Identify which cell holds the provided text, then report its [x, y] central coordinate. 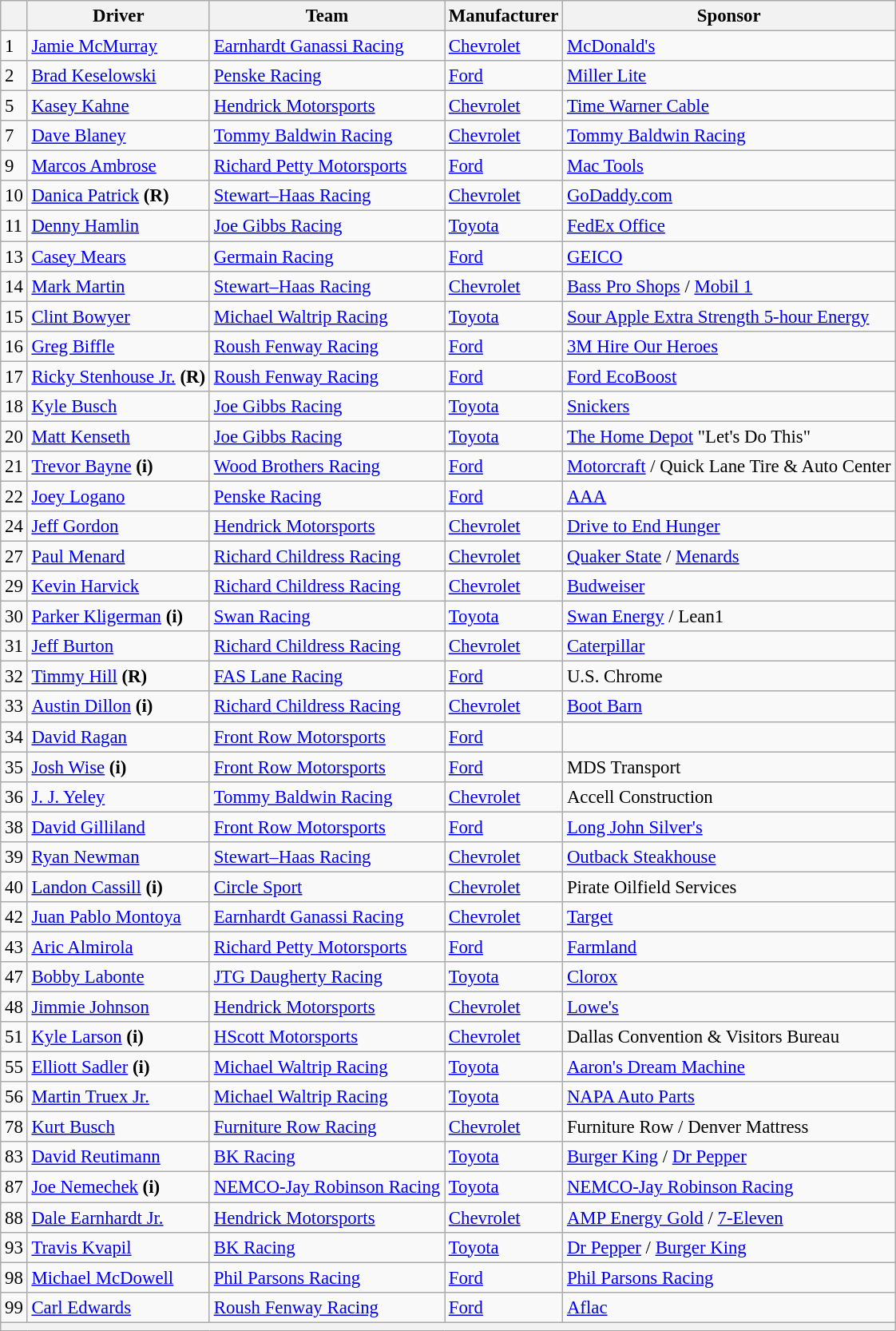
13 [14, 256]
Ryan Newman [118, 857]
Carl Edwards [118, 1307]
Joey Logano [118, 496]
7 [14, 136]
47 [14, 977]
Matt Kenseth [118, 436]
10 [14, 196]
Quaker State / Menards [729, 557]
Jimmie Johnson [118, 1007]
Jeff Burton [118, 646]
Team [327, 16]
Kevin Harvick [118, 586]
99 [14, 1307]
33 [14, 707]
35 [14, 767]
Joe Nemechek (i) [118, 1187]
David Reutimann [118, 1158]
Kyle Busch [118, 407]
Clorox [729, 977]
Elliott Sadler (i) [118, 1067]
Jamie McMurray [118, 46]
Accell Construction [729, 797]
15 [14, 316]
Caterpillar [729, 646]
Parker Kligerman (i) [118, 617]
Kurt Busch [118, 1127]
Mark Martin [118, 286]
Trevor Bayne (i) [118, 467]
Miller Lite [729, 76]
56 [14, 1097]
Danica Patrick (R) [118, 196]
36 [14, 797]
Swan Energy / Lean1 [729, 617]
98 [14, 1277]
Furniture Row Racing [327, 1127]
Wood Brothers Racing [327, 467]
Dallas Convention & Visitors Bureau [729, 1037]
24 [14, 526]
Casey Mears [118, 256]
Michael McDowell [118, 1277]
9 [14, 166]
Manufacturer [503, 16]
Lowe's [729, 1007]
22 [14, 496]
Budweiser [729, 586]
J. J. Yeley [118, 797]
Snickers [729, 407]
93 [14, 1247]
29 [14, 586]
17 [14, 376]
87 [14, 1187]
Farmland [729, 947]
48 [14, 1007]
GoDaddy.com [729, 196]
30 [14, 617]
Burger King / Dr Pepper [729, 1158]
The Home Depot "Let's Do This" [729, 436]
Denny Hamlin [118, 226]
32 [14, 677]
Pirate Oilfield Services [729, 887]
78 [14, 1127]
14 [14, 286]
Germain Racing [327, 256]
Austin Dillon (i) [118, 707]
55 [14, 1067]
Sponsor [729, 16]
18 [14, 407]
Timmy Hill (R) [118, 677]
Martin Truex Jr. [118, 1097]
Drive to End Hunger [729, 526]
Greg Biffle [118, 346]
Boot Barn [729, 707]
HScott Motorsports [327, 1037]
Travis Kvapil [118, 1247]
83 [14, 1158]
11 [14, 226]
Time Warner Cable [729, 106]
McDonald's [729, 46]
Bass Pro Shops / Mobil 1 [729, 286]
Kasey Kahne [118, 106]
34 [14, 737]
5 [14, 106]
16 [14, 346]
38 [14, 827]
Swan Racing [327, 617]
Outback Steakhouse [729, 857]
Aflac [729, 1307]
JTG Daugherty Racing [327, 977]
Aric Almirola [118, 947]
2 [14, 76]
AMP Energy Gold / 7-Eleven [729, 1218]
Driver [118, 16]
AAA [729, 496]
Target [729, 917]
Dr Pepper / Burger King [729, 1247]
Dale Earnhardt Jr. [118, 1218]
Paul Menard [118, 557]
Bobby Labonte [118, 977]
Long John Silver's [729, 827]
Jeff Gordon [118, 526]
Clint Bowyer [118, 316]
Ford EcoBoost [729, 376]
David Gilliland [118, 827]
Aaron's Dream Machine [729, 1067]
42 [14, 917]
Brad Keselowski [118, 76]
Dave Blaney [118, 136]
Circle Sport [327, 887]
1 [14, 46]
20 [14, 436]
Furniture Row / Denver Mattress [729, 1127]
FAS Lane Racing [327, 677]
88 [14, 1218]
40 [14, 887]
27 [14, 557]
Marcos Ambrose [118, 166]
Josh Wise (i) [118, 767]
NAPA Auto Parts [729, 1097]
David Ragan [118, 737]
GEICO [729, 256]
Motorcraft / Quick Lane Tire & Auto Center [729, 467]
43 [14, 947]
Kyle Larson (i) [118, 1037]
21 [14, 467]
Ricky Stenhouse Jr. (R) [118, 376]
51 [14, 1037]
MDS Transport [729, 767]
FedEx Office [729, 226]
Sour Apple Extra Strength 5-hour Energy [729, 316]
39 [14, 857]
Mac Tools [729, 166]
3M Hire Our Heroes [729, 346]
Landon Cassill (i) [118, 887]
Juan Pablo Montoya [118, 917]
U.S. Chrome [729, 677]
31 [14, 646]
